Determine the (x, y) coordinate at the center of the cell enclosing the given text.  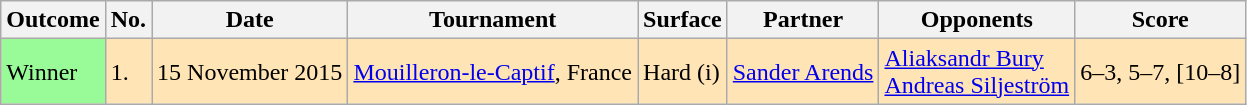
Hard (i) (683, 72)
Aliaksandr Bury Andreas Siljeström (977, 72)
Winner (53, 72)
Outcome (53, 20)
Mouilleron-le-Captif, France (493, 72)
Sander Arends (803, 72)
No. (128, 20)
Tournament (493, 20)
Score (1160, 20)
Opponents (977, 20)
Date (250, 20)
Partner (803, 20)
Surface (683, 20)
1. (128, 72)
15 November 2015 (250, 72)
6–3, 5–7, [10–8] (1160, 72)
